From the cell containing the given text, extract its center point as [X, Y] coordinate. 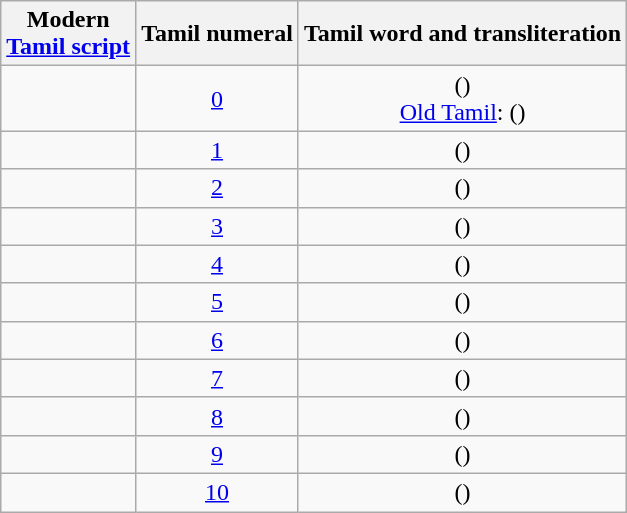
6 [218, 340]
9 [218, 454]
10 [218, 492]
1 [218, 150]
5 [218, 302]
7 [218, 378]
4 [218, 264]
3 [218, 226]
8 [218, 416]
()Old Tamil: () [462, 98]
0 [218, 98]
Tamil word and transliteration [462, 34]
Tamil numeral [218, 34]
ModernTamil script [68, 34]
2 [218, 188]
